Provide the (x, y) coordinate of the cell's center where the given text is located.  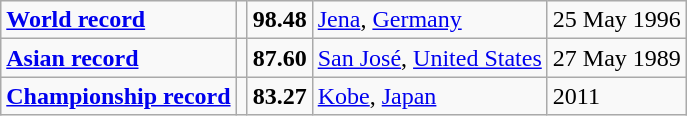
98.48 (280, 20)
San José, United States (430, 58)
27 May 1989 (616, 58)
Asian record (118, 58)
25 May 1996 (616, 20)
Kobe, Japan (430, 96)
World record (118, 20)
2011 (616, 96)
83.27 (280, 96)
87.60 (280, 58)
Championship record (118, 96)
Jena, Germany (430, 20)
